Pinpoint the cell where the given text exists, returning its (X, Y) midpoint coordinate. 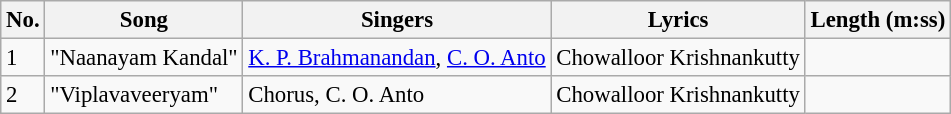
K. P. Brahmanandan, C. O. Anto (397, 58)
Chorus, C. O. Anto (397, 95)
Lyrics (678, 20)
Singers (397, 20)
"Naanayam Kandal" (144, 58)
"Viplavaveeryam" (144, 95)
Song (144, 20)
No. (23, 20)
Length (m:ss) (878, 20)
1 (23, 58)
2 (23, 95)
